Determine the (x, y) coordinate at the center of the cell enclosing the given text.  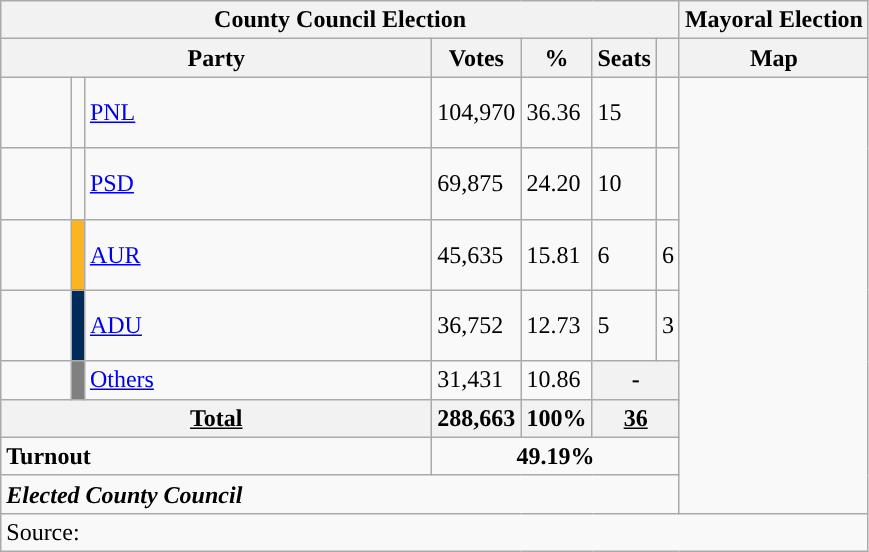
5 (624, 326)
Source: (435, 532)
36 (636, 418)
- (636, 380)
Votes (476, 58)
ADU (258, 326)
Party (216, 58)
Total (216, 418)
36,752 (476, 326)
69,875 (476, 184)
15.81 (556, 254)
15 (624, 112)
Others (258, 380)
288,663 (476, 418)
45,635 (476, 254)
10.86 (556, 380)
10 (624, 184)
31,431 (476, 380)
Map (774, 58)
Mayoral Election (774, 20)
Turnout (216, 456)
36.36 (556, 112)
49.19% (556, 456)
Elected County Council (340, 494)
PSD (258, 184)
12.73 (556, 326)
104,970 (476, 112)
3 (668, 326)
County Council Election (340, 20)
% (556, 58)
Seats (624, 58)
AUR (258, 254)
PNL (258, 112)
24.20 (556, 184)
100% (556, 418)
